For the text-containing cell, return its midpoint in [X, Y] coordinate format. 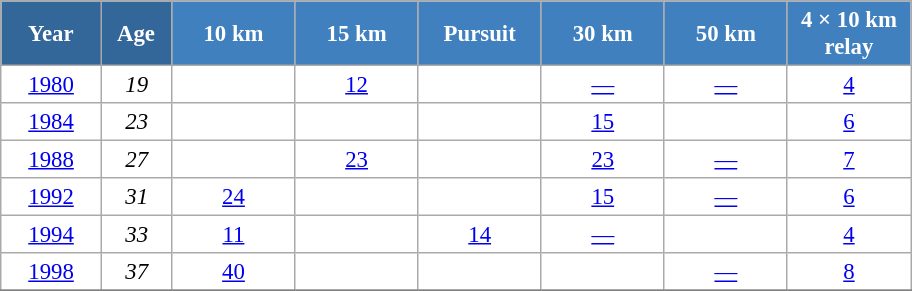
30 km [602, 34]
1992 [52, 197]
31 [136, 197]
27 [136, 160]
12 [356, 85]
1980 [52, 85]
19 [136, 85]
10 km [234, 34]
24 [234, 197]
11 [234, 235]
1984 [52, 122]
Pursuit [480, 34]
1988 [52, 160]
Age [136, 34]
1994 [52, 235]
15 km [356, 34]
7 [848, 160]
50 km [726, 34]
14 [480, 235]
4 × 10 km relay [848, 34]
33 [136, 235]
Year [52, 34]
